Scan for the cell matching the given text and deliver its [x, y] coordinate at center. 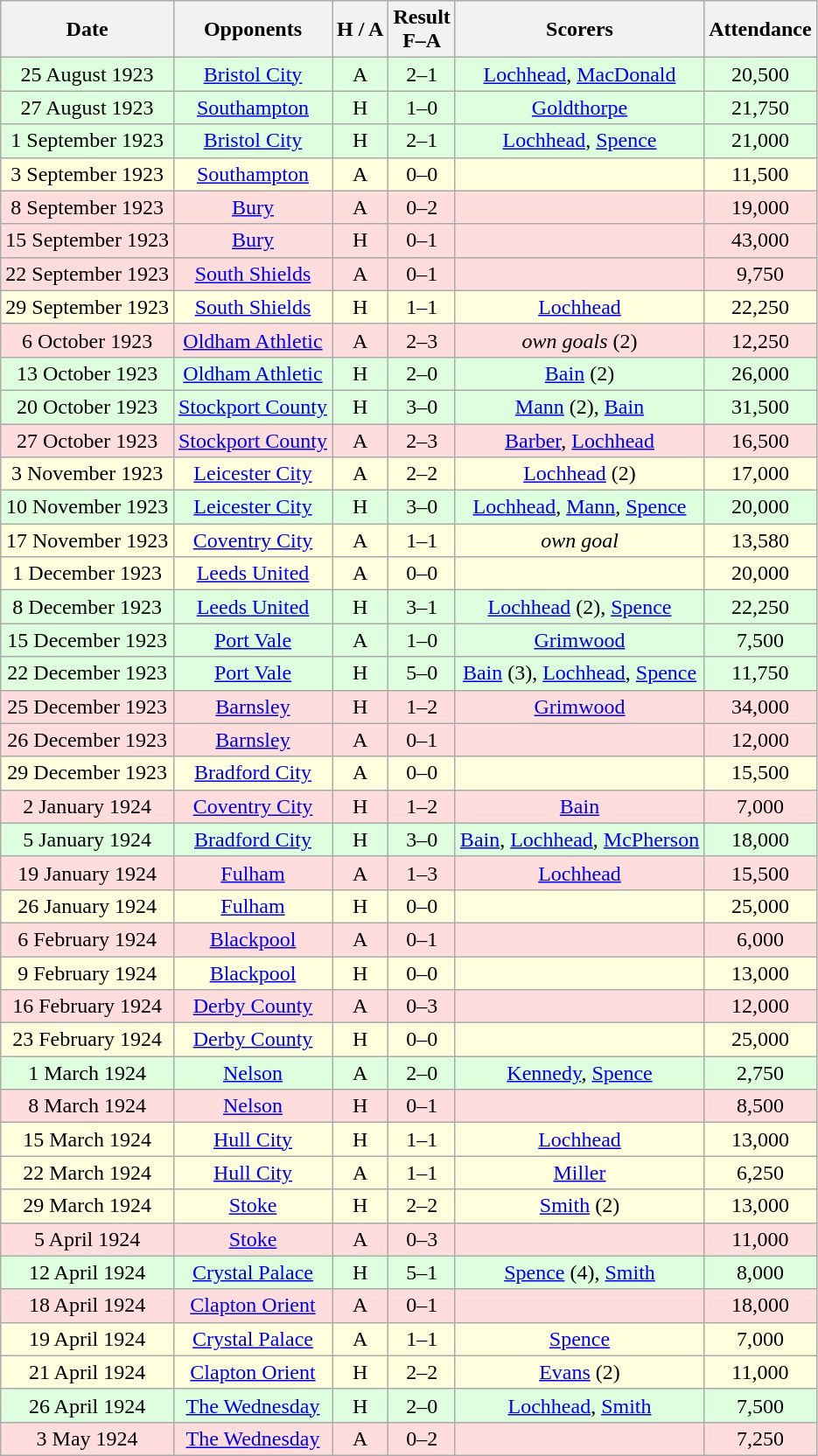
Lochhead, Spence [579, 141]
Bain (2) [579, 373]
Spence [579, 1339]
31,500 [760, 407]
ResultF–A [422, 30]
12 April 1924 [87, 1272]
6,000 [760, 939]
5–0 [422, 673]
27 October 1923 [87, 440]
21,750 [760, 108]
Date [87, 30]
8 March 1924 [87, 1106]
6,250 [760, 1173]
15 December 1923 [87, 640]
Bain, Lochhead, McPherson [579, 839]
19,000 [760, 207]
22 March 1924 [87, 1173]
15 September 1923 [87, 240]
Miller [579, 1173]
1 December 1923 [87, 574]
3 May 1924 [87, 1439]
own goals (2) [579, 340]
Smith (2) [579, 1206]
23 February 1924 [87, 1040]
29 September 1923 [87, 307]
5–1 [422, 1272]
Evans (2) [579, 1372]
9,750 [760, 274]
11,750 [760, 673]
21,000 [760, 141]
21 April 1924 [87, 1372]
43,000 [760, 240]
Lochhead (2) [579, 474]
1 September 1923 [87, 141]
Spence (4), Smith [579, 1272]
10 November 1923 [87, 507]
22 December 1923 [87, 673]
H / A [360, 30]
19 January 1924 [87, 873]
34,000 [760, 707]
19 April 1924 [87, 1339]
17,000 [760, 474]
6 October 1923 [87, 340]
13 October 1923 [87, 373]
26,000 [760, 373]
5 January 1924 [87, 839]
Bain (3), Lochhead, Spence [579, 673]
Lochhead, Smith [579, 1405]
20,500 [760, 74]
15 March 1924 [87, 1139]
11,500 [760, 174]
Scorers [579, 30]
Lochhead, MacDonald [579, 74]
Lochhead, Mann, Spence [579, 507]
8,500 [760, 1106]
Opponents [252, 30]
27 August 1923 [87, 108]
Lochhead (2), Spence [579, 607]
8 September 1923 [87, 207]
17 November 1923 [87, 540]
22 September 1923 [87, 274]
own goal [579, 540]
Kennedy, Spence [579, 1073]
Attendance [760, 30]
Barber, Lochhead [579, 440]
16,500 [760, 440]
6 February 1924 [87, 939]
26 December 1923 [87, 740]
2,750 [760, 1073]
8,000 [760, 1272]
26 April 1924 [87, 1405]
29 March 1924 [87, 1206]
13,580 [760, 540]
1–3 [422, 873]
Bain [579, 806]
7,250 [760, 1439]
5 April 1924 [87, 1239]
29 December 1923 [87, 773]
3–1 [422, 607]
25 December 1923 [87, 707]
16 February 1924 [87, 1007]
26 January 1924 [87, 906]
2 January 1924 [87, 806]
1 March 1924 [87, 1073]
8 December 1923 [87, 607]
25 August 1923 [87, 74]
12,250 [760, 340]
3 November 1923 [87, 474]
20 October 1923 [87, 407]
Goldthorpe [579, 108]
Mann (2), Bain [579, 407]
3 September 1923 [87, 174]
18 April 1924 [87, 1306]
9 February 1924 [87, 973]
